Locate the cell with the specified text and output its (X, Y) center coordinate. 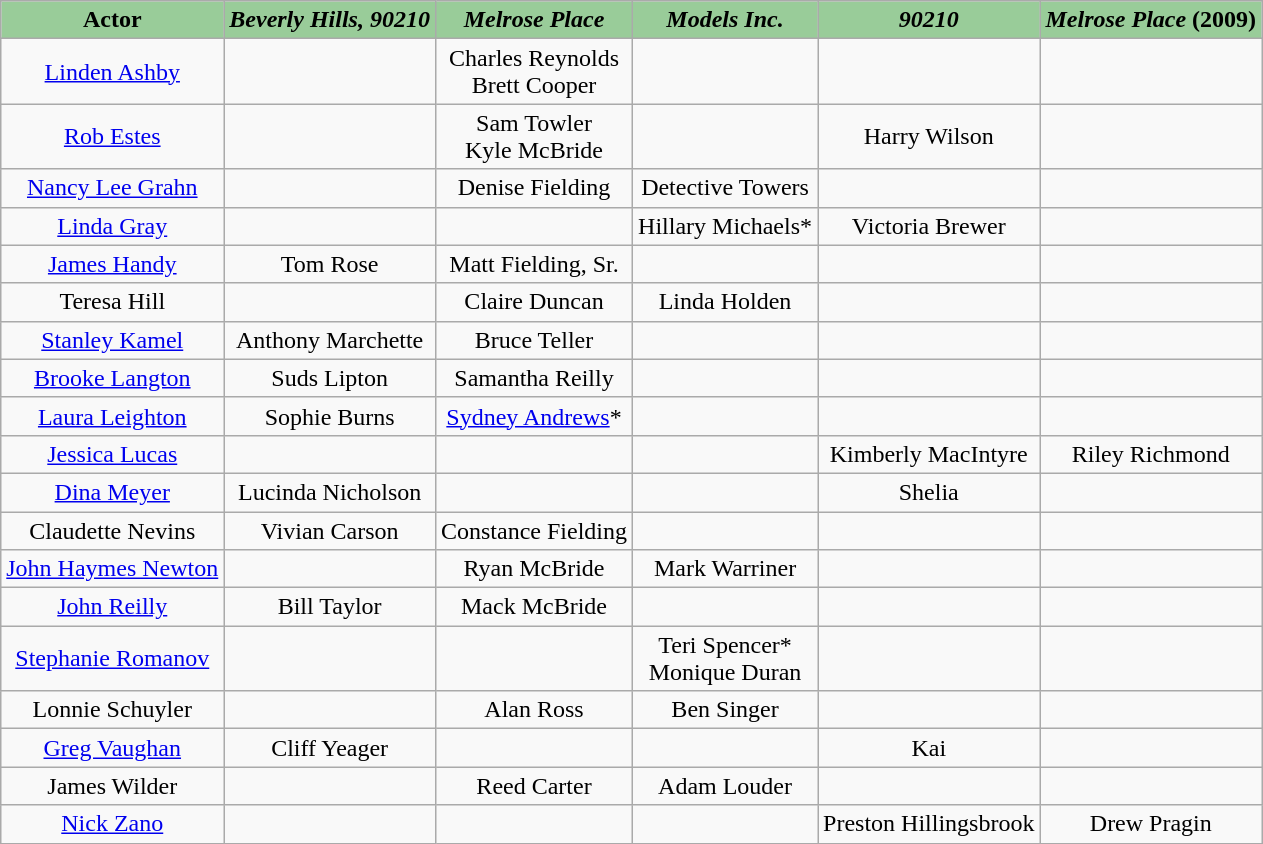
Constance Fielding (534, 531)
Tom Rose (330, 264)
Jessica Lucas (112, 454)
Sydney Andrews* (534, 416)
Drew Pragin (1151, 824)
Sophie Burns (330, 416)
Ryan McBride (534, 569)
Riley Richmond (1151, 454)
Mack McBride (534, 607)
Ben Singer (726, 710)
Suds Lipton (330, 378)
Alan Ross (534, 710)
Beverly Hills, 90210 (330, 20)
Anthony Marchette (330, 340)
Charles ReynoldsBrett Cooper (534, 72)
Melrose Place (2009) (1151, 20)
Brooke Langton (112, 378)
James Wilder (112, 786)
Claire Duncan (534, 302)
Reed Carter (534, 786)
Sam TowlerKyle McBride (534, 136)
Dina Meyer (112, 492)
Teresa Hill (112, 302)
John Haymes Newton (112, 569)
Melrose Place (534, 20)
Adam Louder (726, 786)
Kimberly MacIntyre (929, 454)
Linda Gray (112, 226)
John Reilly (112, 607)
Samantha Reilly (534, 378)
Bruce Teller (534, 340)
James Handy (112, 264)
Actor (112, 20)
Denise Fielding (534, 188)
Linden Ashby (112, 72)
Teri Spencer*Monique Duran (726, 658)
Models Inc. (726, 20)
Cliff Yeager (330, 748)
90210 (929, 20)
Bill Taylor (330, 607)
Laura Leighton (112, 416)
Preston Hillingsbrook (929, 824)
Nick Zano (112, 824)
Stanley Kamel (112, 340)
Lonnie Schuyler (112, 710)
Matt Fielding, Sr. (534, 264)
Lucinda Nicholson (330, 492)
Claudette Nevins (112, 531)
Nancy Lee Grahn (112, 188)
Mark Warriner (726, 569)
Shelia (929, 492)
Rob Estes (112, 136)
Greg Vaughan (112, 748)
Hillary Michaels* (726, 226)
Vivian Carson (330, 531)
Linda Holden (726, 302)
Harry Wilson (929, 136)
Victoria Brewer (929, 226)
Stephanie Romanov (112, 658)
Detective Towers (726, 188)
Kai (929, 748)
